Detect which cell encompasses the target text, then output its (X, Y) center coordinate. 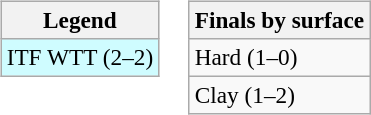
Hard (1–0) (279, 57)
Finals by surface (279, 20)
Legend (80, 20)
Clay (1–2) (279, 95)
ITF WTT (2–2) (80, 57)
